For the text-containing cell, return its midpoint in (X, Y) coordinate format. 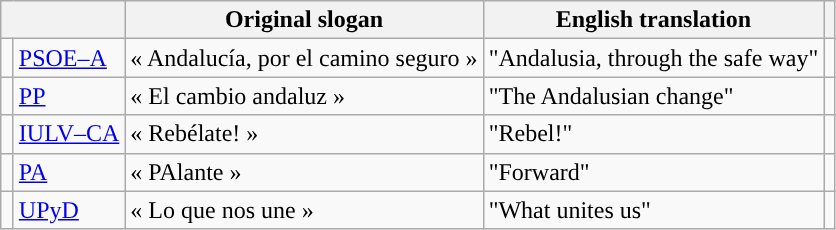
IULV–CA (69, 134)
« Lo que nos une » (304, 210)
"Andalusia, through the safe way" (654, 58)
Original slogan (304, 20)
« PAlante » (304, 172)
PP (69, 96)
"Rebel!" (654, 134)
PA (69, 172)
« Rebélate! » (304, 134)
« El cambio andaluz » (304, 96)
UPyD (69, 210)
"The Andalusian change" (654, 96)
PSOE–A (69, 58)
"Forward" (654, 172)
« Andalucía, por el camino seguro » (304, 58)
English translation (654, 20)
"What unites us" (654, 210)
